Identify which cell holds the provided text, then report its (x, y) central coordinate. 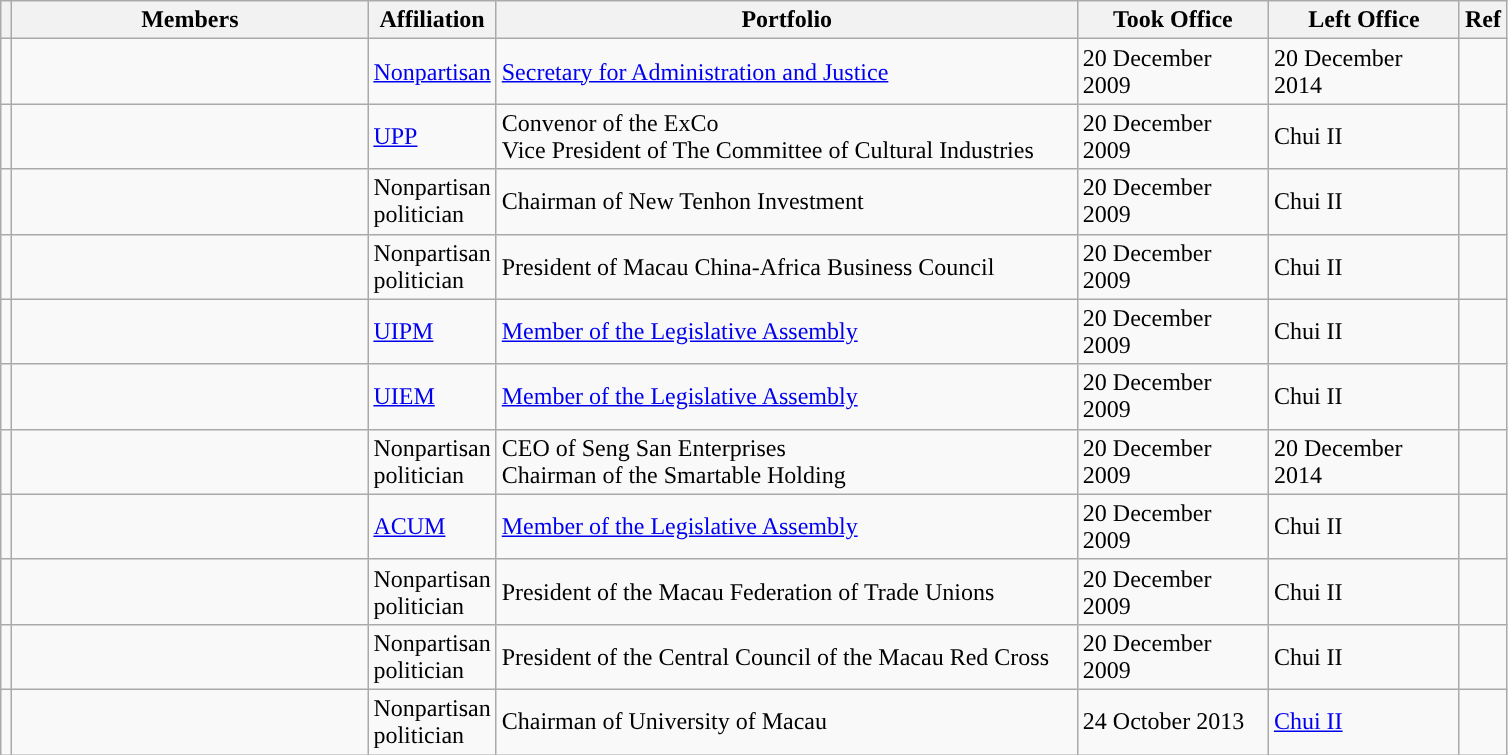
UPP (432, 136)
UIEM (432, 396)
UIPM (432, 332)
President of the Macau Federation of Trade Unions (786, 592)
Took Office (1172, 20)
Secretary for Administration and Justice (786, 72)
Nonpartisan (432, 72)
CEO of Seng San EnterprisesChairman of the Smartable Holding (786, 462)
President of the Central Council of the Macau Red Cross (786, 656)
President of Macau China-Africa Business Council (786, 266)
Affiliation (432, 20)
Convenor of the ExCoVice President of The Committee of Cultural Industries (786, 136)
Members (190, 20)
Portfolio (786, 20)
ACUM (432, 526)
Chairman of New Tenhon Investment (786, 202)
Left Office (1364, 20)
Chairman of University of Macau (786, 722)
24 October 2013 (1172, 722)
Ref (1482, 20)
